For the text-containing cell, return its midpoint in (x, y) coordinate format. 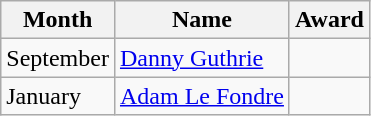
Name (202, 20)
September (58, 58)
January (58, 96)
Danny Guthrie (202, 58)
Adam Le Fondre (202, 96)
Award (329, 20)
Month (58, 20)
